Return (X, Y) of the center of cell containing provided text 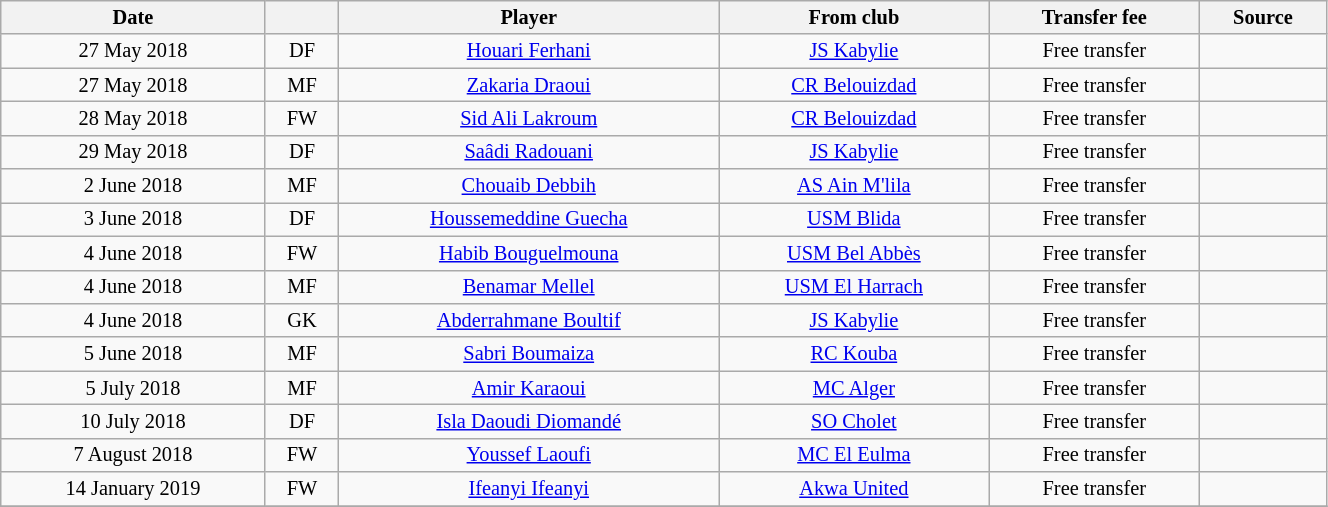
MC Alger (854, 388)
AS Ain M'lila (854, 186)
Isla Daoudi Diomandé (529, 421)
Houssemeddine Guecha (529, 219)
3 June 2018 (133, 219)
10 July 2018 (133, 421)
29 May 2018 (133, 152)
Saâdi Radouani (529, 152)
USM Blida (854, 219)
Sabri Boumaiza (529, 354)
SO Cholet (854, 421)
USM El Harrach (854, 287)
Player (529, 17)
Amir Karaoui (529, 388)
Zakaria Draoui (529, 85)
From club (854, 17)
14 January 2019 (133, 489)
Benamar Mellel (529, 287)
RC Kouba (854, 354)
Chouaib Debbih (529, 186)
Source (1262, 17)
Houari Ferhani (529, 51)
Habib Bouguelmouna (529, 253)
5 July 2018 (133, 388)
Date (133, 17)
MC El Eulma (854, 455)
2 June 2018 (133, 186)
28 May 2018 (133, 118)
USM Bel Abbès (854, 253)
Akwa United (854, 489)
GK (302, 320)
Ifeanyi Ifeanyi (529, 489)
Youssef Laoufi (529, 455)
Sid Ali Lakroum (529, 118)
7 August 2018 (133, 455)
Transfer fee (1094, 17)
5 June 2018 (133, 354)
Abderrahmane Boultif (529, 320)
